Output the (x, y) coordinate of the center of the cell containing the given text.  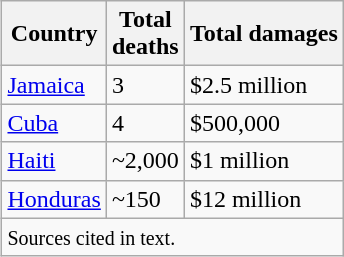
~2,000 (145, 161)
Cuba (54, 123)
Haiti (54, 161)
$2.5 million (264, 85)
$500,000 (264, 123)
Total damages (264, 34)
3 (145, 85)
$1 million (264, 161)
Totaldeaths (145, 34)
4 (145, 123)
$12 million (264, 199)
Country (54, 34)
~150 (145, 199)
Jamaica (54, 85)
Sources cited in text. (172, 237)
Honduras (54, 199)
